Return the [x, y] coordinate for the center point of the cell that contains the specified text.  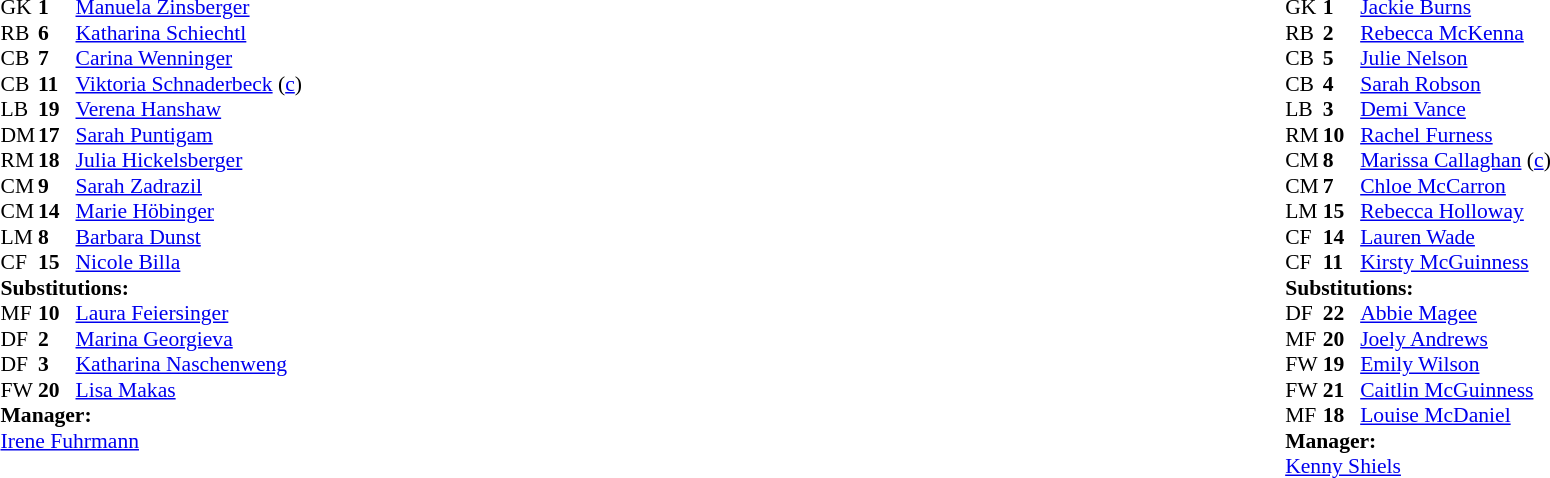
4 [1342, 84]
Katharina Schiechtl [189, 33]
Verena Hanshaw [189, 109]
Marina Georgieva [189, 339]
22 [1342, 313]
17 [57, 135]
Marie Höbinger [189, 211]
Julia Hickelsberger [189, 161]
DM [19, 135]
9 [57, 186]
Carina Wenninger [189, 59]
Sarah Puntigam [189, 135]
Irene Fuhrmann [150, 441]
21 [1342, 390]
Sarah Zadrazil [189, 186]
Laura Feiersinger [189, 313]
Katharina Naschenweng [189, 365]
Manager: [150, 415]
5 [1342, 59]
Substitutions: [150, 288]
6 [57, 33]
Viktoria Schnaderbeck (c) [189, 84]
Barbara Dunst [189, 237]
Lisa Makas [189, 390]
Nicole Billa [189, 263]
